Return [x, y] of the center of cell containing provided text 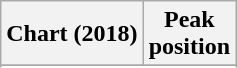
Peakposition [189, 34]
Chart (2018) [72, 34]
